Return the [x, y] coordinate for the center point of the cell that contains the specified text.  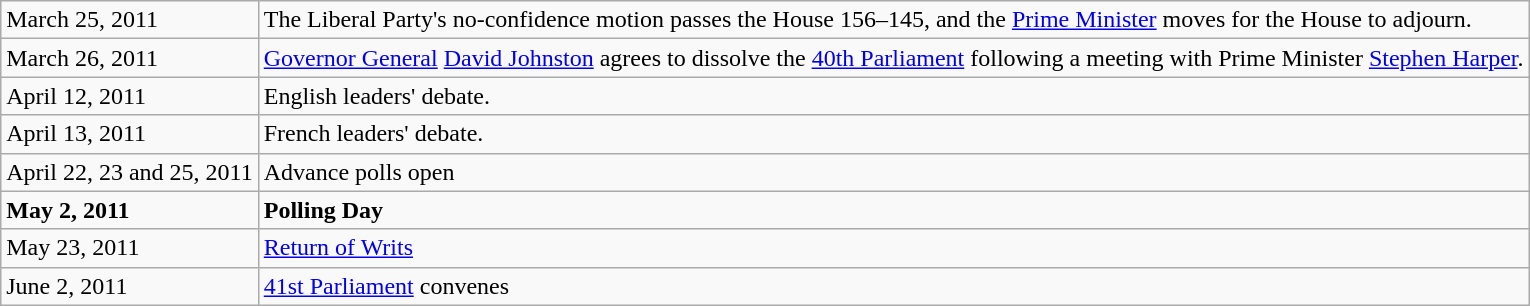
Polling Day [894, 210]
May 2, 2011 [130, 210]
41st Parliament convenes [894, 286]
Return of Writs [894, 248]
April 22, 23 and 25, 2011 [130, 172]
March 25, 2011 [130, 20]
May 23, 2011 [130, 248]
French leaders' debate. [894, 134]
March 26, 2011 [130, 58]
Governor General David Johnston agrees to dissolve the 40th Parliament following a meeting with Prime Minister Stephen Harper. [894, 58]
June 2, 2011 [130, 286]
The Liberal Party's no-confidence motion passes the House 156–145, and the Prime Minister moves for the House to adjourn. [894, 20]
English leaders' debate. [894, 96]
Advance polls open [894, 172]
April 12, 2011 [130, 96]
April 13, 2011 [130, 134]
